Detect which cell encompasses the target text, then output its [X, Y] center coordinate. 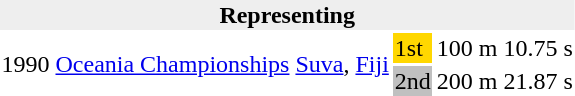
100 m [467, 48]
1990 [26, 64]
10.75 s [538, 48]
Suva, Fiji [342, 64]
Representing [287, 15]
2nd [412, 81]
Oceania Championships [172, 64]
1st [412, 48]
21.87 s [538, 81]
200 m [467, 81]
